Determine the [X, Y] coordinate at the center of the cell enclosing the given text.  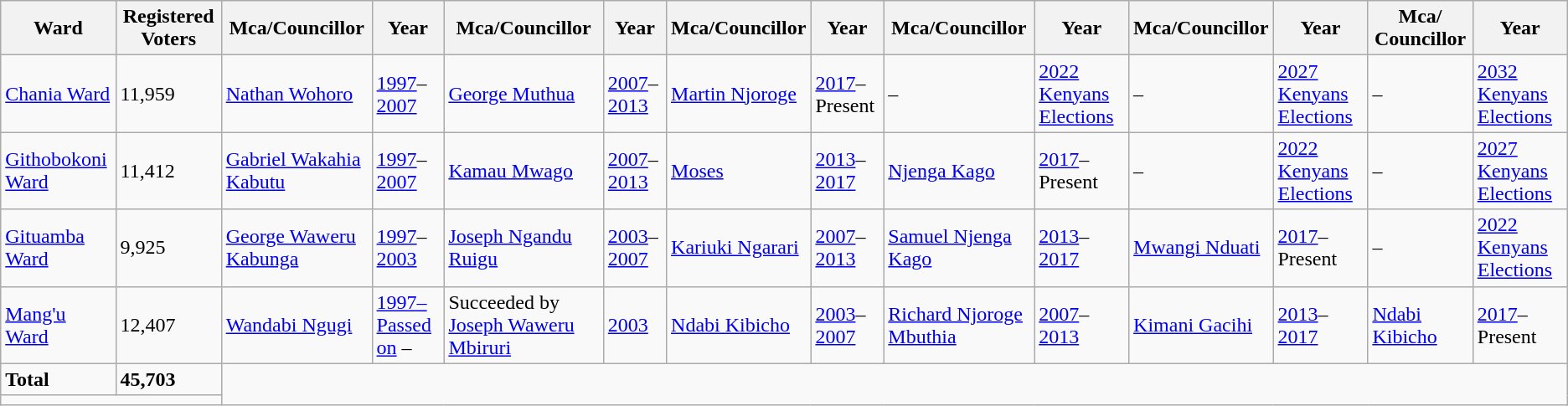
Martin Njoroge [739, 94]
Moses [739, 171]
Mwangi Nduati [1201, 248]
George Waweru Kabunga [297, 248]
45,703 [168, 379]
Gituamba Ward [59, 248]
2003 [635, 325]
Total [59, 379]
Mca/ Councillor [1421, 28]
George Muthua [524, 94]
Kamau Mwago [524, 171]
Wandabi Ngugi [297, 325]
Succeeded by Joseph Waweru Mbiruri [524, 325]
Richard Njoroge Mbuthia [959, 325]
Mang'u Ward [59, 325]
11,412 [168, 171]
Gabriel Wakahia Kabutu [297, 171]
Joseph Ngandu Ruigu [524, 248]
2032 Kenyans Elections [1519, 94]
Kimani Gacihi [1201, 325]
Chania Ward [59, 94]
Njenga Kago [959, 171]
Registered Voters [168, 28]
12,407 [168, 325]
9,925 [168, 248]
Kariuki Ngarari [739, 248]
11,959 [168, 94]
Ward [59, 28]
Samuel Njenga Kago [959, 248]
1997–Passed on – [408, 325]
Githobokoni Ward [59, 171]
Nathan Wohoro [297, 94]
1997–2003 [408, 248]
